Pinpoint the cell where the given text exists, returning its (X, Y) midpoint coordinate. 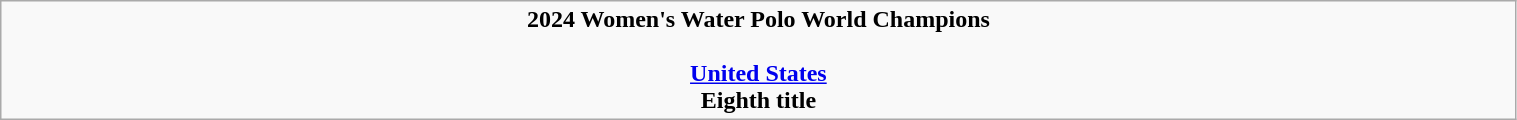
2024 Women's Water Polo World ChampionsUnited StatesEighth title (758, 60)
